From the cell containing the given text, extract its center point as [x, y] coordinate. 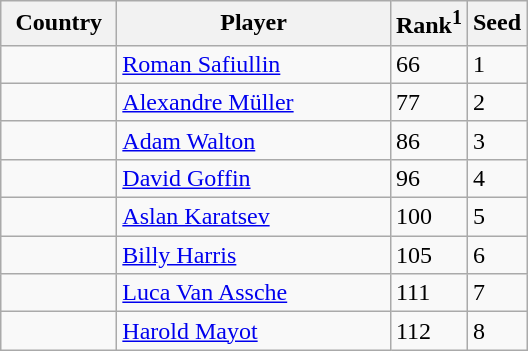
Seed [496, 24]
Luca Van Assche [254, 293]
96 [428, 178]
105 [428, 255]
112 [428, 331]
David Goffin [254, 178]
Roman Safiullin [254, 64]
3 [496, 140]
Billy Harris [254, 255]
77 [428, 102]
Country [59, 24]
66 [428, 64]
86 [428, 140]
Harold Mayot [254, 331]
2 [496, 102]
1 [496, 64]
Adam Walton [254, 140]
8 [496, 331]
100 [428, 217]
Alexandre Müller [254, 102]
Player [254, 24]
5 [496, 217]
Aslan Karatsev [254, 217]
4 [496, 178]
7 [496, 293]
6 [496, 255]
111 [428, 293]
Rank1 [428, 24]
